Scan for the cell matching the given text and deliver its [x, y] coordinate at center. 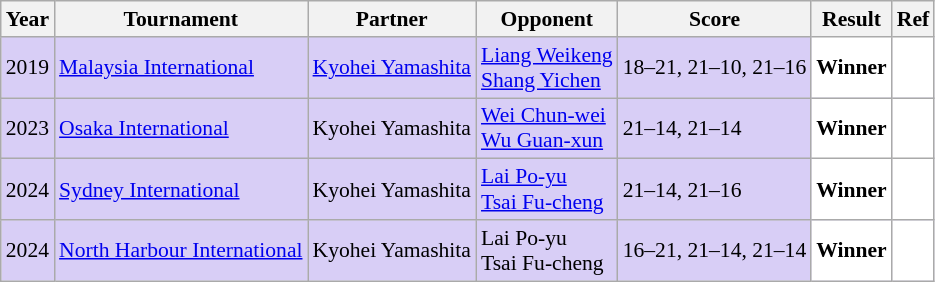
Wei Chun-wei Wu Guan-xun [547, 128]
Score [715, 19]
Tournament [181, 19]
21–14, 21–16 [715, 190]
Ref [913, 19]
2023 [28, 128]
Osaka International [181, 128]
Liang Weikeng Shang Yichen [547, 68]
North Harbour International [181, 250]
18–21, 21–10, 21–16 [715, 68]
Year [28, 19]
21–14, 21–14 [715, 128]
Opponent [547, 19]
Partner [392, 19]
16–21, 21–14, 21–14 [715, 250]
Sydney International [181, 190]
Malaysia International [181, 68]
2019 [28, 68]
Result [852, 19]
